Extract the (X, Y) coordinate from the center of the cell holding the provided text.  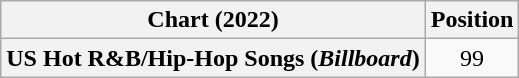
Position (472, 20)
99 (472, 58)
Chart (2022) (213, 20)
US Hot R&B/Hip-Hop Songs (Billboard) (213, 58)
